For the text-containing cell, return its midpoint in (x, y) coordinate format. 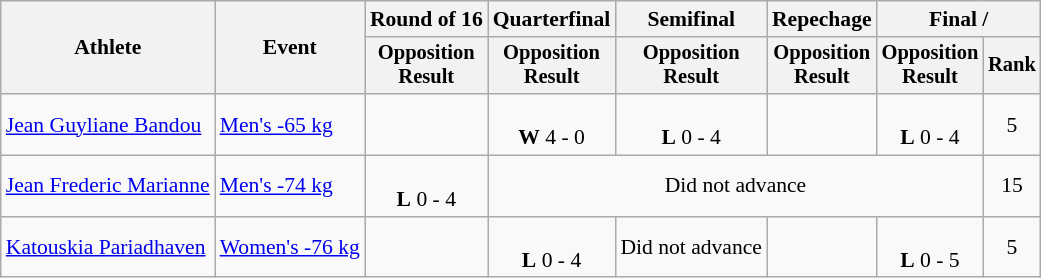
Women's -76 kg (290, 248)
L 0 - 5 (930, 248)
W 4 - 0 (552, 124)
Event (290, 48)
Final / (959, 19)
Repechage (822, 19)
Athlete (108, 48)
15 (1012, 186)
Jean Frederic Marianne (108, 186)
Round of 16 (426, 19)
Katouskia Pariadhaven (108, 248)
Men's -74 kg (290, 186)
Jean Guyliane Bandou (108, 124)
Semifinal (691, 19)
Rank (1012, 66)
Men's -65 kg (290, 124)
Quarterfinal (552, 19)
